From the cell containing the given text, extract its center point as (x, y) coordinate. 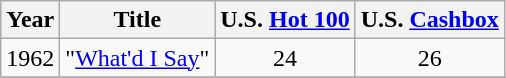
Title (138, 20)
24 (285, 58)
1962 (30, 58)
Year (30, 20)
"What'd I Say" (138, 58)
U.S. Hot 100 (285, 20)
26 (430, 58)
U.S. Cashbox (430, 20)
